For the text-containing cell, return its midpoint in [x, y] coordinate format. 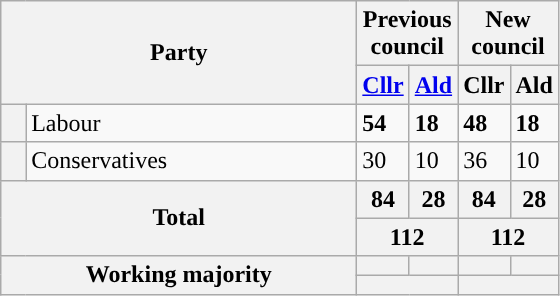
Party [179, 52]
54 [383, 123]
Total [179, 218]
Working majority [179, 275]
36 [484, 161]
Conservatives [192, 161]
48 [484, 123]
30 [383, 161]
New council [508, 34]
Labour [192, 123]
Previous council [408, 34]
